From the cell containing the given text, extract its center point as (x, y) coordinate. 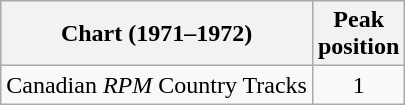
1 (358, 85)
Chart (1971–1972) (157, 34)
Canadian RPM Country Tracks (157, 85)
Peakposition (358, 34)
